Pinpoint the cell where the given text exists, returning its (x, y) midpoint coordinate. 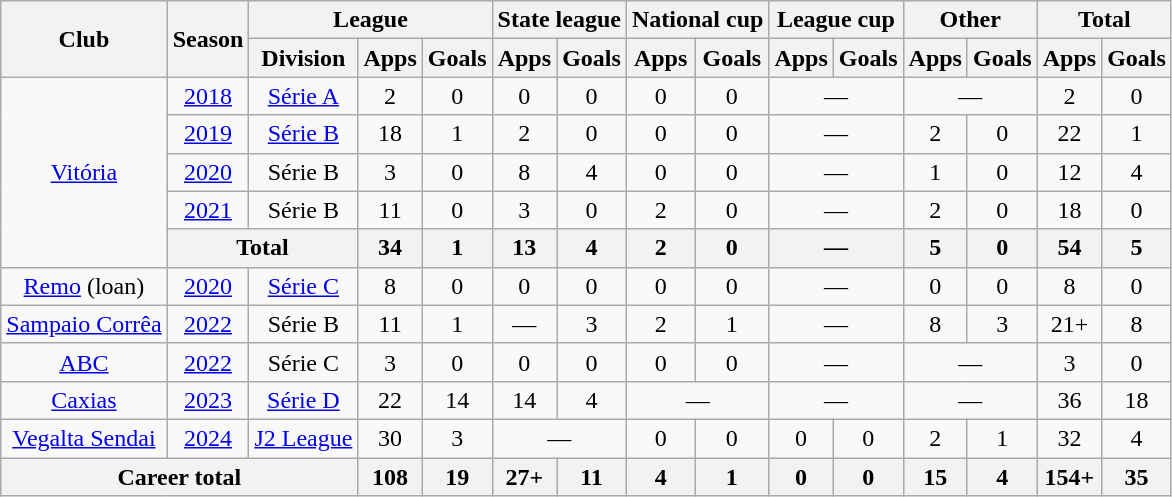
Remo (loan) (84, 286)
54 (1069, 248)
Vitória (84, 172)
35 (1137, 477)
ABC (84, 362)
2019 (208, 134)
Club (84, 39)
Career total (180, 477)
2024 (208, 438)
2023 (208, 400)
13 (524, 248)
154+ (1069, 477)
Série A (304, 96)
30 (390, 438)
Other (970, 20)
Sampaio Corrêa (84, 324)
Série D (304, 400)
League cup (836, 20)
21+ (1069, 324)
State league (559, 20)
2018 (208, 96)
National cup (697, 20)
Vegalta Sendai (84, 438)
2021 (208, 210)
League (370, 20)
108 (390, 477)
Division (304, 58)
J2 League (304, 438)
19 (457, 477)
34 (390, 248)
12 (1069, 172)
32 (1069, 438)
Season (208, 39)
15 (935, 477)
36 (1069, 400)
Caxias (84, 400)
27+ (524, 477)
